Return [X, Y] of the center of cell containing provided text 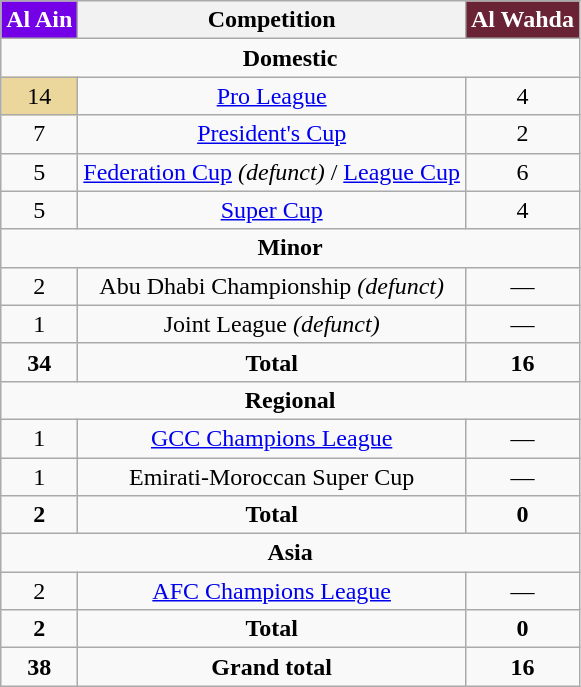
Al Ain [40, 20]
AFC Champions League [272, 591]
Abu Dhabi Championship (defunct) [272, 286]
Domestic [290, 58]
7 [40, 134]
GCC Champions League [272, 438]
Asia [290, 553]
Minor [290, 248]
Pro League [272, 96]
Regional [290, 400]
Competition [272, 20]
Grand total [272, 667]
Super Cup [272, 210]
Federation Cup (defunct) / League Cup [272, 172]
President's Cup [272, 134]
38 [40, 667]
6 [522, 172]
34 [40, 362]
Al Wahda [522, 20]
14 [40, 96]
Joint League (defunct) [272, 324]
Emirati-Moroccan Super Cup [272, 477]
